Search for the cell housing the specified text and yield its [X, Y] center coordinate. 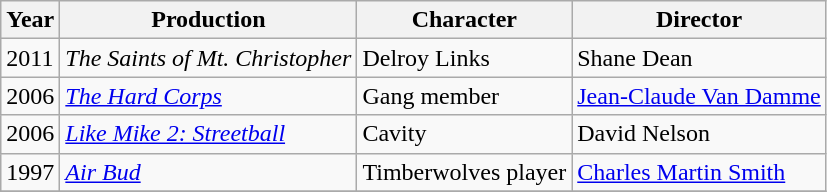
1997 [30, 172]
Charles Martin Smith [700, 172]
Air Bud [208, 172]
Production [208, 20]
Timberwolves player [464, 172]
Director [700, 20]
David Nelson [700, 134]
Jean-Claude Van Damme [700, 96]
Character [464, 20]
Cavity [464, 134]
Year [30, 20]
The Saints of Mt. Christopher [208, 58]
Like Mike 2: Streetball [208, 134]
The Hard Corps [208, 96]
Gang member [464, 96]
Shane Dean [700, 58]
2011 [30, 58]
Delroy Links [464, 58]
